Return [X, Y] of the center of cell containing provided text 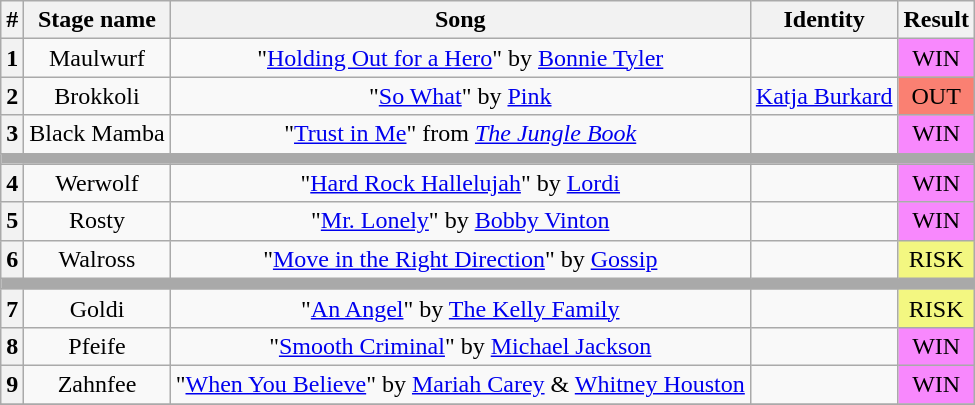
"Trust in Me" from The Jungle Book [460, 134]
Goldi [97, 308]
"An Angel" by The Kelly Family [460, 308]
5 [12, 221]
9 [12, 384]
Rosty [97, 221]
"Holding Out for a Hero" by Bonnie Tyler [460, 58]
Brokkoli [97, 96]
"When You Believe" by Mariah Carey & Whitney Houston [460, 384]
Walross [97, 259]
6 [12, 259]
# [12, 20]
4 [12, 183]
Katja Burkard [824, 96]
"So What" by Pink [460, 96]
Stage name [97, 20]
Pfeife [97, 346]
OUT [936, 96]
"Mr. Lonely" by Bobby Vinton [460, 221]
2 [12, 96]
Result [936, 20]
1 [12, 58]
Werwolf [97, 183]
8 [12, 346]
3 [12, 134]
"Hard Rock Hallelujah" by Lordi [460, 183]
"Smooth Criminal" by Michael Jackson [460, 346]
Identity [824, 20]
Maulwurf [97, 58]
7 [12, 308]
Zahnfee [97, 384]
"Move in the Right Direction" by Gossip [460, 259]
Black Mamba [97, 134]
Song [460, 20]
